Identify which cell holds the provided text, then report its [x, y] central coordinate. 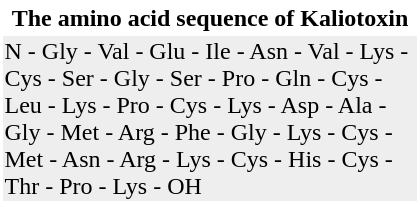
The amino acid sequence of Kaliotoxin [210, 18]
